Return the [X, Y] coordinate for the center point of the cell that contains the specified text.  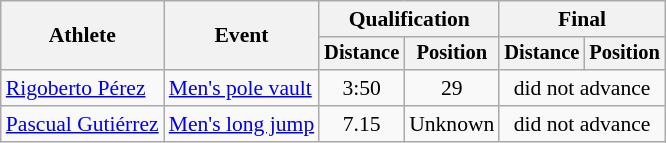
Event [242, 36]
7.15 [362, 124]
3:50 [362, 88]
Rigoberto Pérez [82, 88]
Unknown [452, 124]
Pascual Gutiérrez [82, 124]
Athlete [82, 36]
Men's long jump [242, 124]
Men's pole vault [242, 88]
Final [582, 19]
Qualification [409, 19]
29 [452, 88]
